Determine the [x, y] coordinate at the center of the cell enclosing the given text.  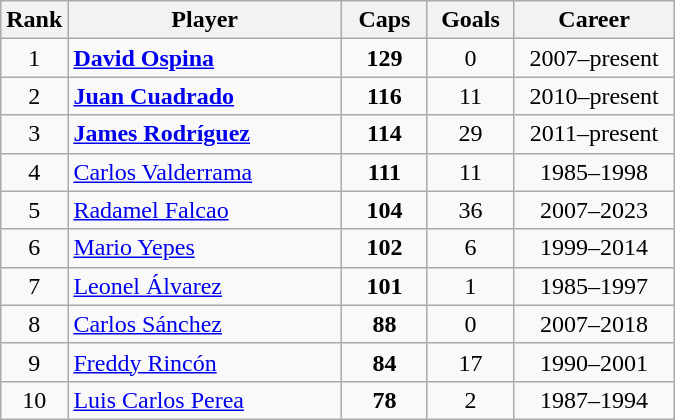
17 [470, 362]
2007–2018 [594, 324]
Freddy Rincón [205, 362]
8 [34, 324]
116 [384, 96]
Caps [384, 20]
2007–2023 [594, 210]
129 [384, 58]
78 [384, 400]
5 [34, 210]
4 [34, 172]
104 [384, 210]
1990–2001 [594, 362]
2011–present [594, 134]
2010–present [594, 96]
7 [34, 286]
88 [384, 324]
102 [384, 248]
Luis Carlos Perea [205, 400]
Mario Yepes [205, 248]
Leonel Álvarez [205, 286]
10 [34, 400]
1987–1994 [594, 400]
2007–present [594, 58]
1999–2014 [594, 248]
114 [384, 134]
David Ospina [205, 58]
101 [384, 286]
Carlos Sánchez [205, 324]
9 [34, 362]
James Rodríguez [205, 134]
1985–1997 [594, 286]
Radamel Falcao [205, 210]
1985–1998 [594, 172]
29 [470, 134]
Goals [470, 20]
84 [384, 362]
Rank [34, 20]
Player [205, 20]
36 [470, 210]
Juan Cuadrado [205, 96]
Carlos Valderrama [205, 172]
3 [34, 134]
Career [594, 20]
111 [384, 172]
